Detect which cell encompasses the target text, then output its (X, Y) center coordinate. 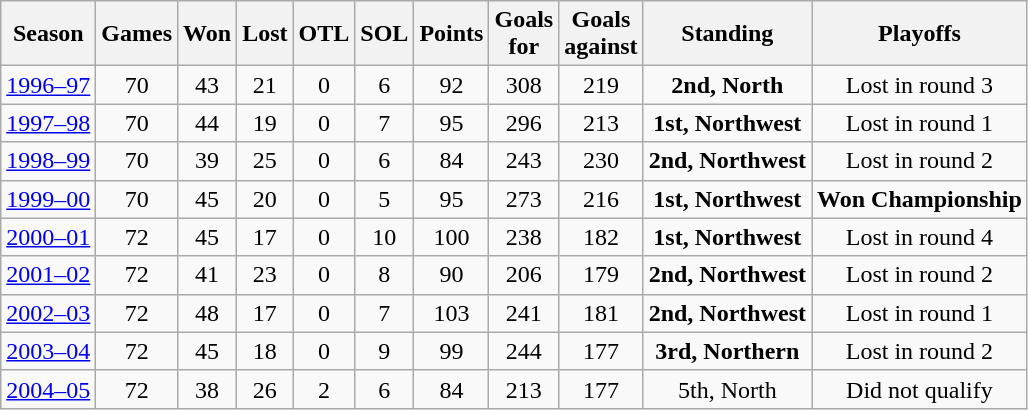
48 (208, 313)
103 (452, 313)
1999–00 (48, 199)
10 (384, 237)
Goalsagainst (601, 34)
18 (265, 351)
39 (208, 161)
206 (524, 275)
Points (452, 34)
23 (265, 275)
25 (265, 161)
100 (452, 237)
181 (601, 313)
179 (601, 275)
19 (265, 123)
26 (265, 389)
2002–03 (48, 313)
Season (48, 34)
182 (601, 237)
2 (324, 389)
20 (265, 199)
Won (208, 34)
21 (265, 85)
Goalsfor (524, 34)
244 (524, 351)
SOL (384, 34)
Won Championship (920, 199)
1998–99 (48, 161)
296 (524, 123)
Lost in round 3 (920, 85)
238 (524, 237)
308 (524, 85)
Did not qualify (920, 389)
8 (384, 275)
41 (208, 275)
Playoffs (920, 34)
3rd, Northern (727, 351)
9 (384, 351)
2nd, North (727, 85)
Standing (727, 34)
216 (601, 199)
243 (524, 161)
Lost (265, 34)
90 (452, 275)
1997–98 (48, 123)
99 (452, 351)
230 (601, 161)
2001–02 (48, 275)
44 (208, 123)
43 (208, 85)
38 (208, 389)
2000–01 (48, 237)
2004–05 (48, 389)
241 (524, 313)
OTL (324, 34)
5th, North (727, 389)
2003–04 (48, 351)
Lost in round 4 (920, 237)
92 (452, 85)
273 (524, 199)
219 (601, 85)
Games (137, 34)
5 (384, 199)
1996–97 (48, 85)
